Capture the cell that displays the provided text and extract its [x, y] central coordinate. 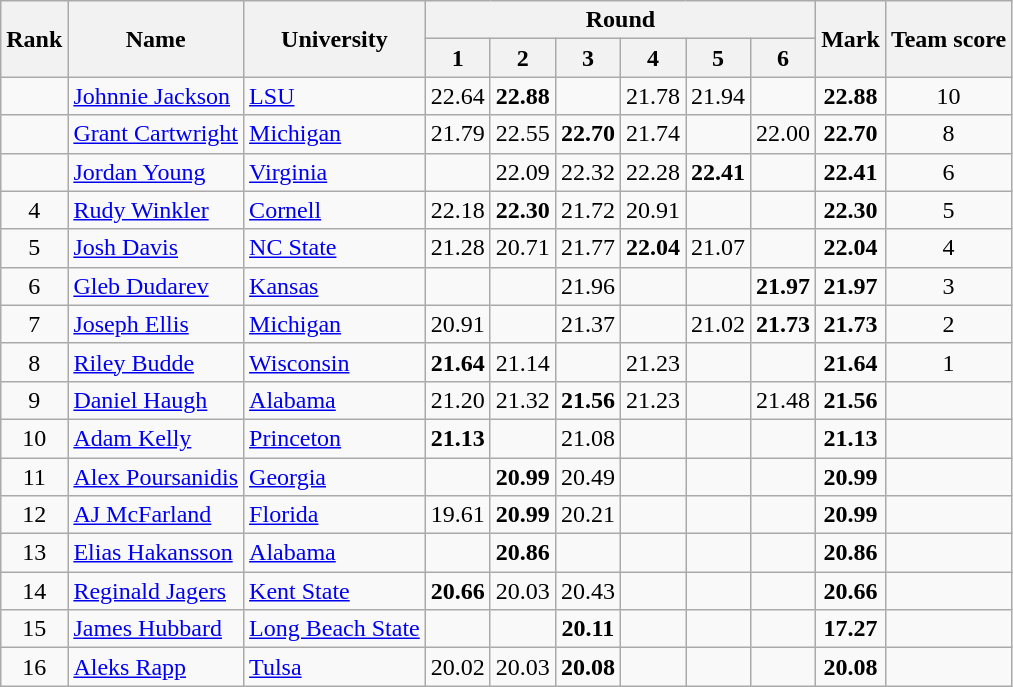
LSU [335, 96]
21.96 [588, 286]
22.00 [784, 134]
21.48 [784, 400]
16 [34, 667]
Wisconsin [335, 362]
Alex Poursanidis [156, 477]
21.78 [652, 96]
20.02 [458, 667]
21.79 [458, 134]
21.14 [522, 362]
17.27 [851, 629]
Adam Kelly [156, 438]
Mark [851, 39]
Georgia [335, 477]
14 [34, 591]
Grant Cartwright [156, 134]
13 [34, 553]
Jordan Young [156, 172]
21.08 [588, 438]
9 [34, 400]
Rudy Winkler [156, 210]
22.28 [652, 172]
Kent State [335, 591]
Name [156, 39]
20.21 [588, 515]
7 [34, 324]
Daniel Haugh [156, 400]
James Hubbard [156, 629]
Florida [335, 515]
Virginia [335, 172]
20.43 [588, 591]
21.20 [458, 400]
Tulsa [335, 667]
22.09 [522, 172]
22.64 [458, 96]
Joseph Ellis [156, 324]
Gleb Dudarev [156, 286]
22.55 [522, 134]
22.18 [458, 210]
21.94 [718, 96]
Josh Davis [156, 248]
15 [34, 629]
19.61 [458, 515]
Rank [34, 39]
12 [34, 515]
Princeton [335, 438]
Team score [948, 39]
AJ McFarland [156, 515]
Aleks Rapp [156, 667]
20.49 [588, 477]
22.32 [588, 172]
University [335, 39]
21.07 [718, 248]
20.71 [522, 248]
21.72 [588, 210]
Round [620, 20]
NC State [335, 248]
21.37 [588, 324]
20.11 [588, 629]
Long Beach State [335, 629]
Riley Budde [156, 362]
Cornell [335, 210]
Elias Hakansson [156, 553]
Kansas [335, 286]
21.02 [718, 324]
21.77 [588, 248]
21.28 [458, 248]
Reginald Jagers [156, 591]
21.32 [522, 400]
11 [34, 477]
Johnnie Jackson [156, 96]
21.74 [652, 134]
